Capture the cell that displays the provided text and extract its [x, y] central coordinate. 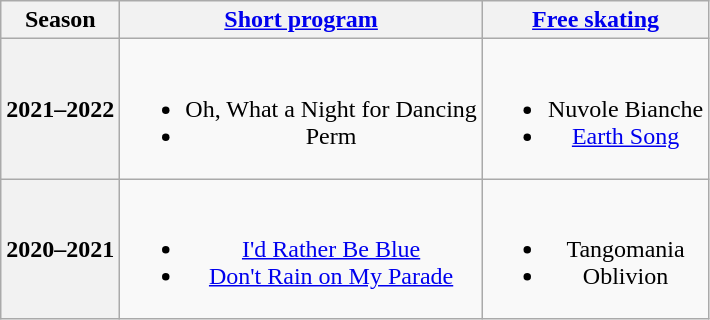
Oh, What a Night for Dancing Perm [302, 109]
Short program [302, 20]
2020–2021 [60, 249]
Season [60, 20]
Nuvole Bianche Earth Song [595, 109]
2021–2022 [60, 109]
Tangomania Oblivion [595, 249]
I'd Rather Be BlueDon't Rain on My Parade [302, 249]
Free skating [595, 20]
